Scan for the cell matching the given text and deliver its [x, y] coordinate at center. 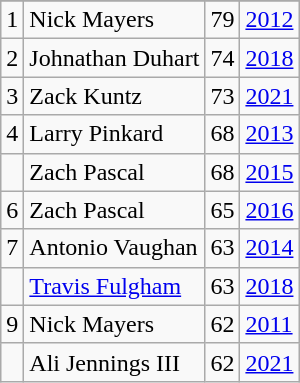
2015 [270, 172]
Ali Jennings III [114, 362]
6 [12, 210]
Johnathan Duhart [114, 58]
Travis Fulgham [114, 286]
65 [222, 210]
2016 [270, 210]
2 [12, 58]
3 [12, 96]
4 [12, 134]
2014 [270, 248]
7 [12, 248]
2012 [270, 20]
1 [12, 20]
Larry Pinkard [114, 134]
Zack Kuntz [114, 96]
2011 [270, 324]
2013 [270, 134]
74 [222, 58]
73 [222, 96]
79 [222, 20]
9 [12, 324]
Antonio Vaughan [114, 248]
